From the cell containing the given text, extract its center point as (X, Y) coordinate. 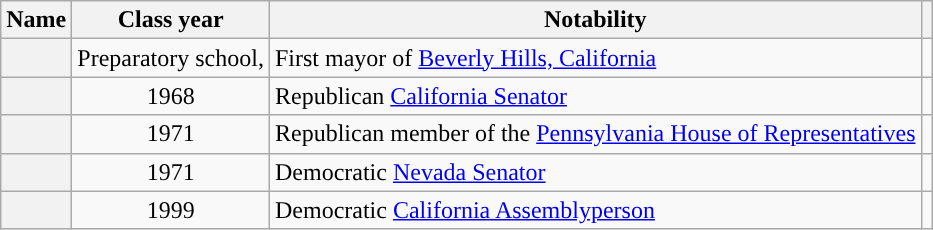
Democratic Nevada Senator (595, 172)
Notability (595, 20)
Preparatory school, (171, 58)
Class year (171, 20)
1999 (171, 210)
Republican member of the Pennsylvania House of Representatives (595, 134)
First mayor of Beverly Hills, California (595, 58)
1968 (171, 96)
Name (36, 20)
Republican California Senator (595, 96)
Democratic California Assemblyperson (595, 210)
